Capture the cell that displays the provided text and extract its (x, y) central coordinate. 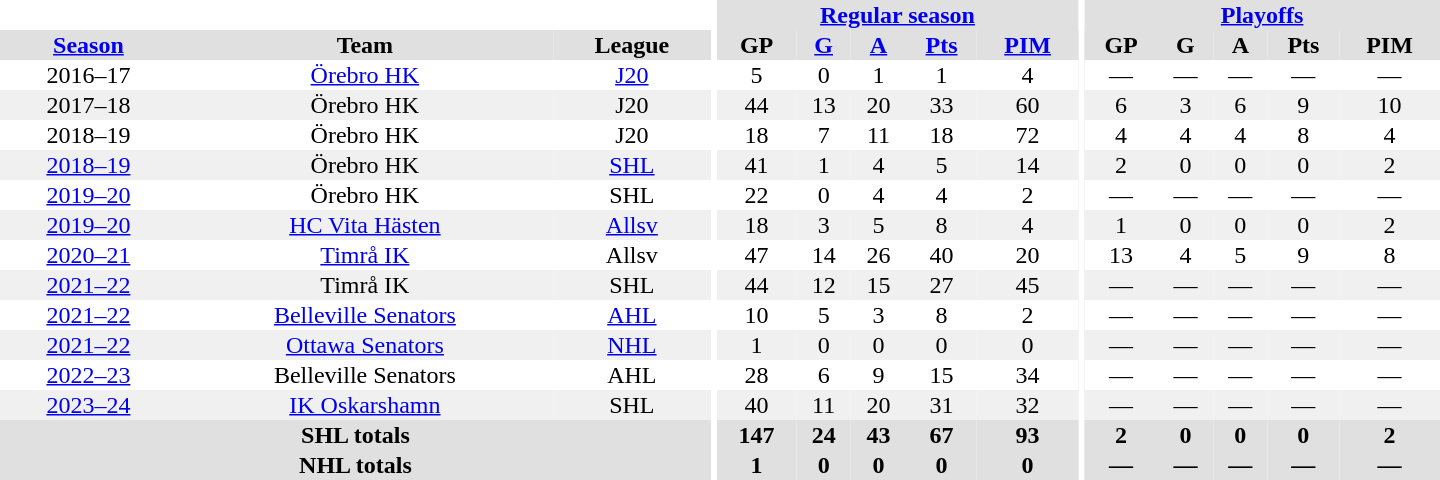
HC Vita Hästen (365, 225)
41 (756, 165)
60 (1028, 105)
2023–24 (88, 405)
2022–23 (88, 375)
72 (1028, 135)
33 (942, 105)
2016–17 (88, 75)
SHL totals (356, 435)
Regular season (898, 15)
NHL (632, 345)
34 (1028, 375)
93 (1028, 435)
Ottawa Senators (365, 345)
47 (756, 255)
12 (824, 285)
24 (824, 435)
43 (878, 435)
2017–18 (88, 105)
League (632, 45)
2020–21 (88, 255)
67 (942, 435)
45 (1028, 285)
26 (878, 255)
7 (824, 135)
22 (756, 195)
28 (756, 375)
Team (365, 45)
32 (1028, 405)
Season (88, 45)
Playoffs (1262, 15)
NHL totals (356, 465)
IK Oskarshamn (365, 405)
27 (942, 285)
147 (756, 435)
31 (942, 405)
